Output the [X, Y] coordinate of the center of the cell containing the given text.  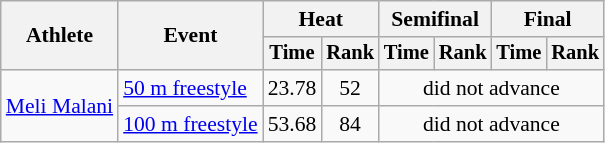
100 m freestyle [190, 124]
Semifinal [435, 19]
52 [350, 88]
23.78 [292, 88]
84 [350, 124]
Heat [321, 19]
Final [547, 19]
Meli Malani [60, 106]
Event [190, 36]
53.68 [292, 124]
Athlete [60, 36]
50 m freestyle [190, 88]
